Scan for the cell matching the given text and deliver its (X, Y) coordinate at center. 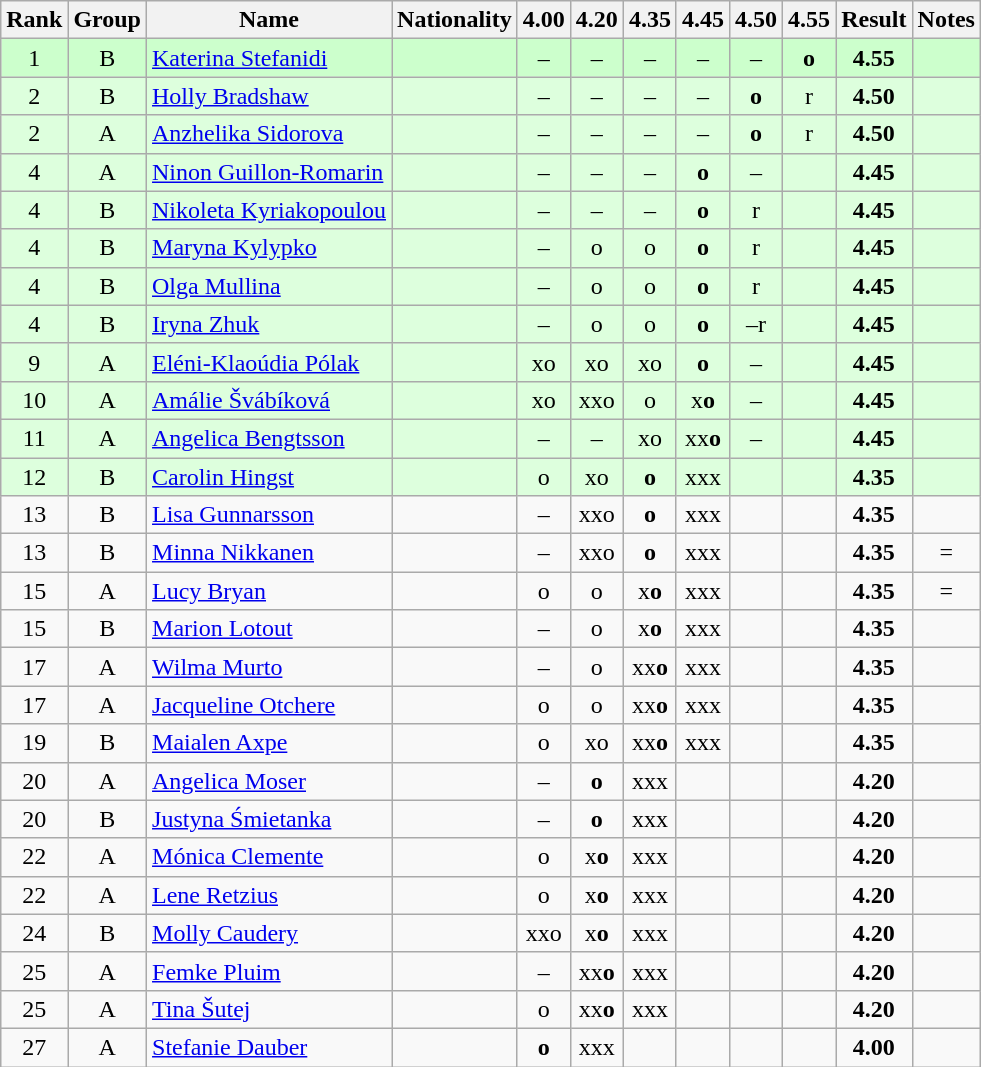
1 (34, 58)
Group (108, 20)
Rank (34, 20)
Holly Bradshaw (270, 96)
24 (34, 933)
12 (34, 477)
Lene Retzius (270, 895)
Name (270, 20)
Mónica Clemente (270, 857)
Minna Nikkanen (270, 553)
10 (34, 400)
Result (874, 20)
Molly Caudery (270, 933)
Tina Šutej (270, 1009)
Iryna Zhuk (270, 324)
Olga Mullina (270, 286)
Angelica Moser (270, 781)
Jacqueline Otchere (270, 705)
Ninon Guillon-Romarin (270, 172)
Nikoleta Kyriakopoulou (270, 210)
Femke Pluim (270, 971)
11 (34, 438)
Eléni-Klaoúdia Pólak (270, 362)
Katerina Stefanidi (270, 58)
Carolin Hingst (270, 477)
Lucy Bryan (270, 591)
–r (756, 324)
27 (34, 1047)
Maryna Kylypko (270, 248)
Notes (946, 20)
Marion Lotout (270, 629)
Wilma Murto (270, 667)
Maialen Axpe (270, 743)
Lisa Gunnarsson (270, 515)
Justyna Śmietanka (270, 819)
9 (34, 362)
Amálie Švábíková (270, 400)
Nationality (455, 20)
19 (34, 743)
Stefanie Dauber (270, 1047)
Angelica Bengtsson (270, 438)
Anzhelika Sidorova (270, 134)
